Extract the (x, y) coordinate from the center of the cell holding the provided text.  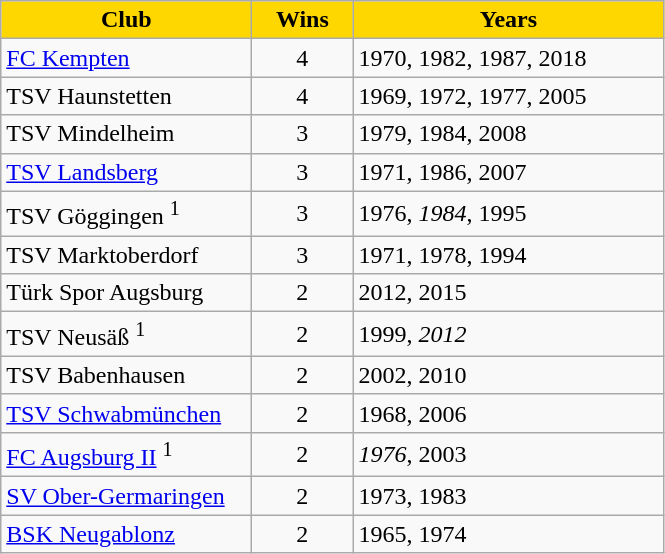
BSK Neugablonz (126, 534)
Club (126, 20)
TSV Neusäß 1 (126, 334)
1979, 1984, 2008 (508, 134)
Wins (302, 20)
1976, 1984, 1995 (508, 214)
1971, 1986, 2007 (508, 172)
TSV Babenhausen (126, 375)
SV Ober-Germaringen (126, 496)
TSV Landsberg (126, 172)
1973, 1983 (508, 496)
FC Kempten (126, 58)
TSV Göggingen 1 (126, 214)
Years (508, 20)
TSV Haunstetten (126, 96)
1968, 2006 (508, 413)
1999, 2012 (508, 334)
1976, 2003 (508, 454)
1970, 1982, 1987, 2018 (508, 58)
1965, 1974 (508, 534)
TSV Schwabmünchen (126, 413)
1971, 1978, 1994 (508, 255)
2002, 2010 (508, 375)
TSV Marktoberdorf (126, 255)
FC Augsburg II 1 (126, 454)
TSV Mindelheim (126, 134)
2012, 2015 (508, 293)
1969, 1972, 1977, 2005 (508, 96)
Türk Spor Augsburg (126, 293)
